Pinpoint the cell where the given text exists, returning its [x, y] midpoint coordinate. 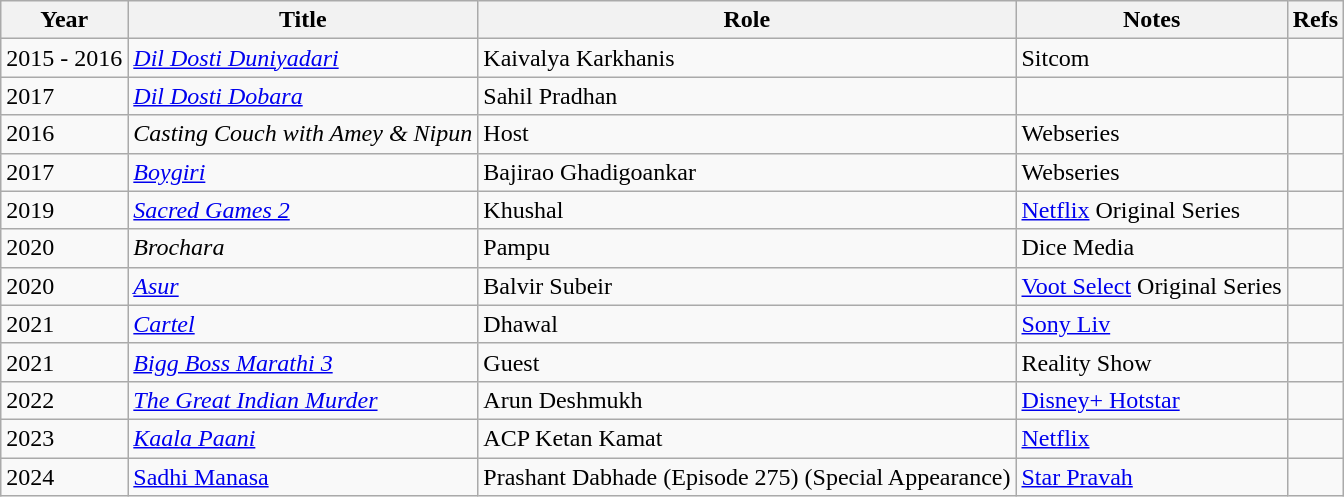
Sony Liv [1152, 324]
The Great Indian Murder [303, 400]
Netflix [1152, 438]
Arun Deshmukh [747, 400]
Disney+ Hotstar [1152, 400]
Dice Media [1152, 248]
Prashant Dabhade (Episode 275) (Special Appearance) [747, 477]
2019 [64, 210]
Asur [303, 286]
Sahil Pradhan [747, 96]
Title [303, 20]
Refs [1315, 20]
Voot Select Original Series [1152, 286]
Star Pravah [1152, 477]
2016 [64, 134]
Cartel [303, 324]
2024 [64, 477]
Guest [747, 362]
Host [747, 134]
ACP Ketan Kamat [747, 438]
Kaivalya Karkhanis [747, 58]
Sitcom [1152, 58]
Pampu [747, 248]
2023 [64, 438]
Bigg Boss Marathi 3 [303, 362]
Notes [1152, 20]
Year [64, 20]
Boygiri [303, 172]
Dhawal [747, 324]
2022 [64, 400]
Bajirao Ghadigoankar [747, 172]
Dil Dosti Dobara [303, 96]
Sacred Games 2 [303, 210]
Khushal [747, 210]
Netflix Original Series [1152, 210]
Dil Dosti Duniyadari [303, 58]
2015 - 2016 [64, 58]
Balvir Subeir [747, 286]
Sadhi Manasa [303, 477]
Role [747, 20]
Brochara [303, 248]
Casting Couch with Amey & Nipun [303, 134]
Kaala Paani [303, 438]
Reality Show [1152, 362]
